Capture the cell that displays the provided text and extract its (x, y) central coordinate. 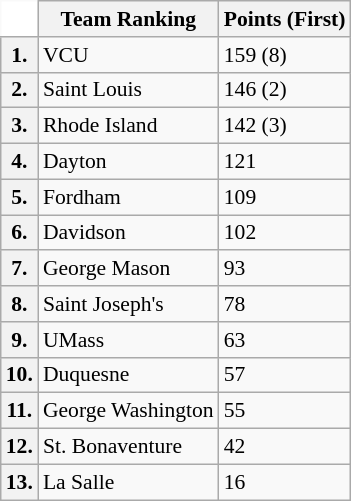
8. (20, 304)
57 (285, 375)
George Mason (128, 269)
3. (20, 126)
Fordham (128, 197)
109 (285, 197)
78 (285, 304)
Davidson (128, 233)
63 (285, 340)
Saint Joseph's (128, 304)
1. (20, 55)
42 (285, 447)
Dayton (128, 162)
Saint Louis (128, 90)
142 (3) (285, 126)
102 (285, 233)
George Washington (128, 411)
4. (20, 162)
6. (20, 233)
13. (20, 482)
159 (8) (285, 55)
146 (2) (285, 90)
7. (20, 269)
VCU (128, 55)
2. (20, 90)
12. (20, 447)
Points (First) (285, 19)
121 (285, 162)
55 (285, 411)
St. Bonaventure (128, 447)
5. (20, 197)
11. (20, 411)
Duquesne (128, 375)
UMass (128, 340)
Team Ranking (128, 19)
16 (285, 482)
10. (20, 375)
9. (20, 340)
La Salle (128, 482)
Rhode Island (128, 126)
93 (285, 269)
